For the text-containing cell, return its midpoint in (x, y) coordinate format. 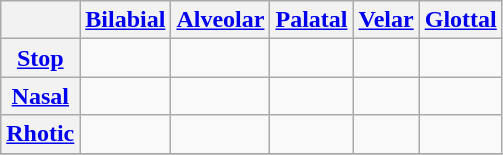
Stop (40, 58)
Glottal (460, 20)
Alveolar (220, 20)
Nasal (40, 96)
Bilabial (126, 20)
Rhotic (40, 134)
Palatal (312, 20)
Velar (386, 20)
